Determine the [X, Y] coordinate at the center of the cell enclosing the given text.  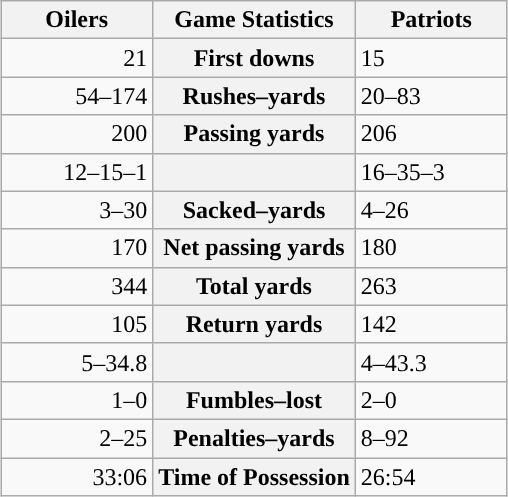
4–43.3 [431, 362]
200 [77, 134]
206 [431, 134]
142 [431, 324]
Net passing yards [254, 248]
2–25 [77, 438]
First downs [254, 58]
54–174 [77, 96]
21 [77, 58]
15 [431, 58]
16–35–3 [431, 172]
4–26 [431, 210]
Time of Possession [254, 477]
1–0 [77, 400]
8–92 [431, 438]
105 [77, 324]
170 [77, 248]
344 [77, 286]
Penalties–yards [254, 438]
3–30 [77, 210]
20–83 [431, 96]
33:06 [77, 477]
Oilers [77, 20]
12–15–1 [77, 172]
263 [431, 286]
2–0 [431, 400]
5–34.8 [77, 362]
Total yards [254, 286]
Patriots [431, 20]
Game Statistics [254, 20]
Rushes–yards [254, 96]
Fumbles–lost [254, 400]
Return yards [254, 324]
Passing yards [254, 134]
180 [431, 248]
26:54 [431, 477]
Sacked–yards [254, 210]
